Detect which cell encompasses the target text, then output its [X, Y] center coordinate. 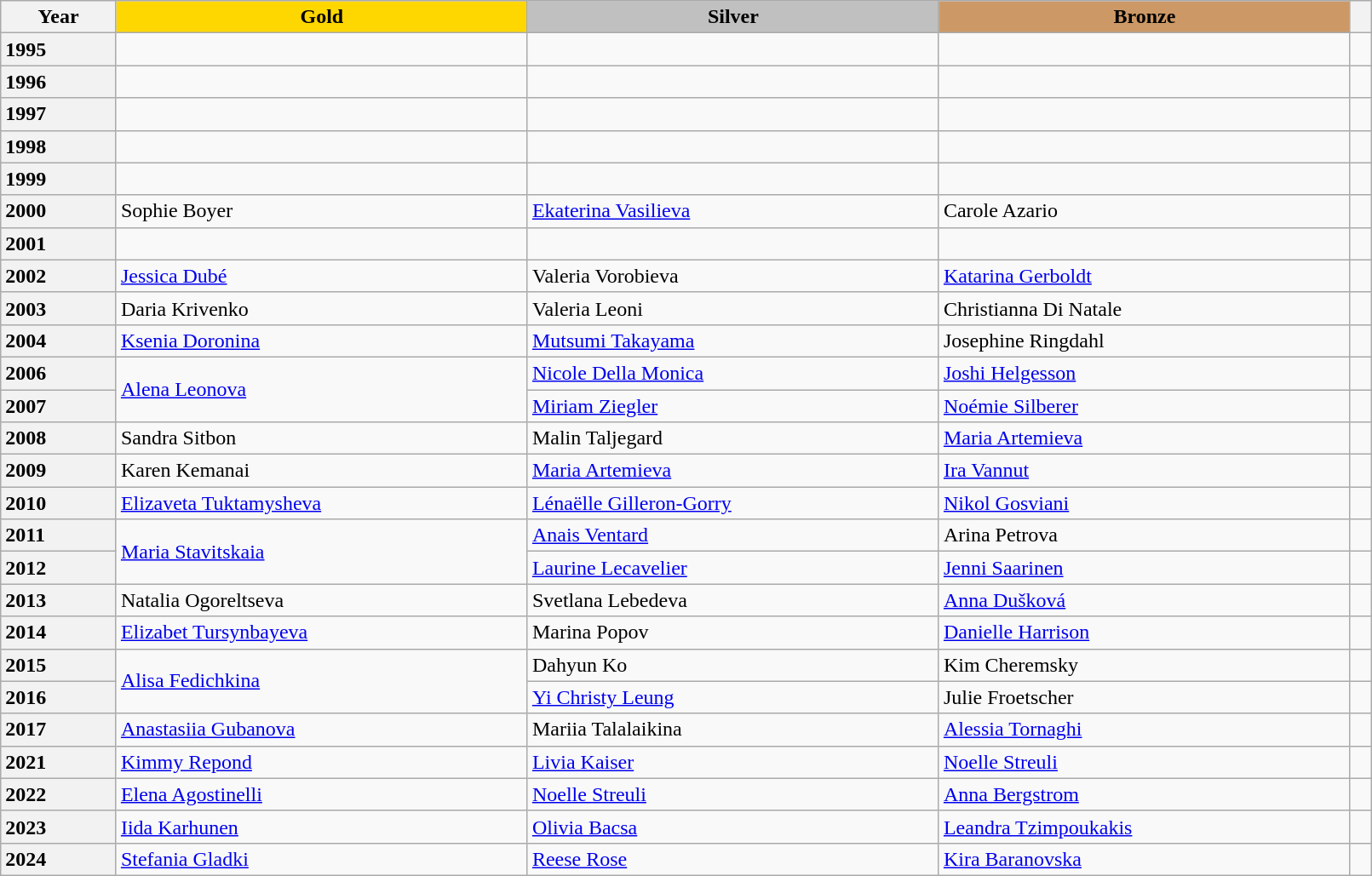
2012 [59, 568]
Maria Stavitskaia [322, 552]
Danielle Harrison [1145, 633]
Leandra Tzimpoukakis [1145, 827]
Karen Kemanai [322, 471]
Anais Ventard [732, 535]
Noémie Silberer [1145, 406]
Svetlana Lebedeva [732, 600]
2002 [59, 276]
Laurine Lecavelier [732, 568]
Anna Bergstrom [1145, 794]
Daria Krivenko [322, 308]
2021 [59, 762]
2023 [59, 827]
Nicole Della Monica [732, 373]
2001 [59, 243]
Livia Kaiser [732, 762]
Julie Froetscher [1145, 697]
Alena Leonova [322, 389]
Ksenia Doronina [322, 341]
Joshi Helgesson [1145, 373]
Valeria Leoni [732, 308]
Kira Baranovska [1145, 859]
2015 [59, 665]
Silver [732, 17]
2024 [59, 859]
1999 [59, 179]
2006 [59, 373]
Stefania Gladki [322, 859]
Ekaterina Vasilieva [732, 211]
1997 [59, 114]
Sandra Sitbon [322, 438]
2004 [59, 341]
1998 [59, 146]
Year [59, 17]
2007 [59, 406]
2003 [59, 308]
2013 [59, 600]
Katarina Gerboldt [1145, 276]
Miriam Ziegler [732, 406]
Lénaëlle Gilleron-Gorry [732, 503]
Arina Petrova [1145, 535]
Iida Karhunen [322, 827]
Marina Popov [732, 633]
Dahyun Ko [732, 665]
Yi Christy Leung [732, 697]
Carole Azario [1145, 211]
Ira Vannut [1145, 471]
Elizabet Tursynbayeva [322, 633]
Olivia Bacsa [732, 827]
Anastasiia Gubanova [322, 730]
Kim Cheremsky [1145, 665]
2000 [59, 211]
Josephine Ringdahl [1145, 341]
Elizaveta Tuktamysheva [322, 503]
Jessica Dubé [322, 276]
Mariia Talalaikina [732, 730]
Alisa Fedichkina [322, 681]
2016 [59, 697]
Anna Dušková [1145, 600]
Nikol Gosviani [1145, 503]
1996 [59, 82]
Christianna Di Natale [1145, 308]
2014 [59, 633]
2009 [59, 471]
Jenni Saarinen [1145, 568]
Malin Taljegard [732, 438]
Kimmy Repond [322, 762]
Mutsumi Takayama [732, 341]
Sophie Boyer [322, 211]
2011 [59, 535]
2008 [59, 438]
2022 [59, 794]
Elena Agostinelli [322, 794]
Bronze [1145, 17]
Reese Rose [732, 859]
2017 [59, 730]
2010 [59, 503]
1995 [59, 49]
Valeria Vorobieva [732, 276]
Natalia Ogoreltseva [322, 600]
Alessia Tornaghi [1145, 730]
Gold [322, 17]
